Extract the [X, Y] coordinate from the center of the cell holding the provided text.  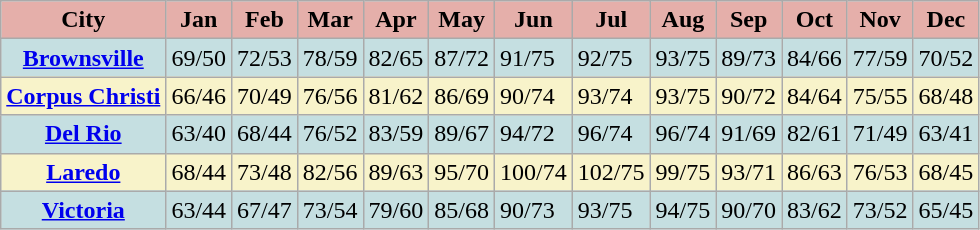
86/63 [815, 172]
99/75 [683, 172]
Del Rio [84, 134]
86/69 [462, 96]
91/75 [534, 58]
83/62 [815, 210]
Brownsville [84, 58]
Oct [815, 20]
66/46 [199, 96]
73/48 [265, 172]
76/56 [330, 96]
May [462, 20]
93/71 [749, 172]
Jun [534, 20]
90/73 [534, 210]
City [84, 20]
76/52 [330, 134]
Sep [749, 20]
Victoria [84, 210]
94/72 [534, 134]
Apr [396, 20]
81/62 [396, 96]
Mar [330, 20]
90/72 [749, 96]
95/70 [462, 172]
Corpus Christi [84, 96]
Jul [611, 20]
Jan [199, 20]
92/75 [611, 58]
68/45 [946, 172]
73/52 [880, 210]
100/74 [534, 172]
90/70 [749, 210]
Dec [946, 20]
Aug [683, 20]
63/41 [946, 134]
76/53 [880, 172]
70/49 [265, 96]
68/48 [946, 96]
73/54 [330, 210]
70/52 [946, 58]
Feb [265, 20]
84/64 [815, 96]
102/75 [611, 172]
79/60 [396, 210]
71/49 [880, 134]
89/63 [396, 172]
82/61 [815, 134]
67/47 [265, 210]
63/44 [199, 210]
91/69 [749, 134]
78/59 [330, 58]
65/45 [946, 210]
75/55 [880, 96]
Laredo [84, 172]
72/53 [265, 58]
90/74 [534, 96]
63/40 [199, 134]
82/56 [330, 172]
89/73 [749, 58]
69/50 [199, 58]
82/65 [396, 58]
84/66 [815, 58]
89/67 [462, 134]
87/72 [462, 58]
93/74 [611, 96]
94/75 [683, 210]
85/68 [462, 210]
Nov [880, 20]
77/59 [880, 58]
83/59 [396, 134]
